Pinpoint the cell where the given text exists, returning its [x, y] midpoint coordinate. 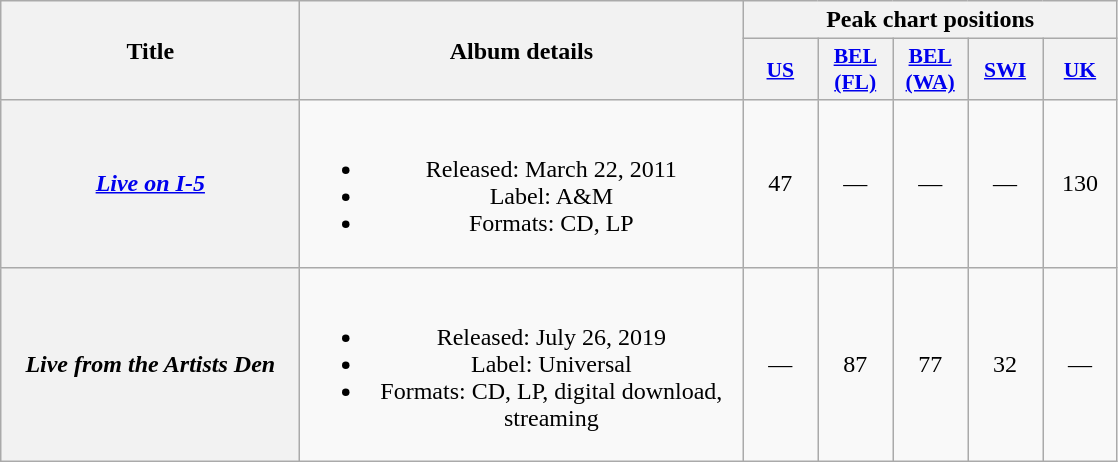
47 [780, 184]
32 [1006, 364]
UK [1080, 70]
Title [150, 50]
Live on I-5 [150, 184]
Peak chart positions [930, 20]
Released: July 26, 2019Label: UniversalFormats: CD, LP, digital download, streaming [522, 364]
SWI [1006, 70]
BEL (WA) [930, 70]
Album details [522, 50]
87 [856, 364]
Released: March 22, 2011Label: A&MFormats: CD, LP [522, 184]
130 [1080, 184]
77 [930, 364]
BEL (FL) [856, 70]
Live from the Artists Den [150, 364]
US [780, 70]
